Capture the cell that displays the provided text and extract its (X, Y) central coordinate. 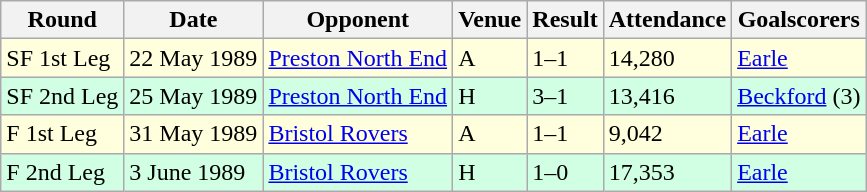
Beckford (3) (799, 96)
14,280 (667, 58)
3 June 1989 (194, 172)
SF 1st Leg (62, 58)
13,416 (667, 96)
Result (565, 20)
22 May 1989 (194, 58)
17,353 (667, 172)
3–1 (565, 96)
Attendance (667, 20)
9,042 (667, 134)
Venue (490, 20)
31 May 1989 (194, 134)
25 May 1989 (194, 96)
F 2nd Leg (62, 172)
SF 2nd Leg (62, 96)
Date (194, 20)
Goalscorers (799, 20)
Opponent (358, 20)
F 1st Leg (62, 134)
1–0 (565, 172)
Round (62, 20)
